Provide the [X, Y] coordinate of the cell's center where the given text is located.  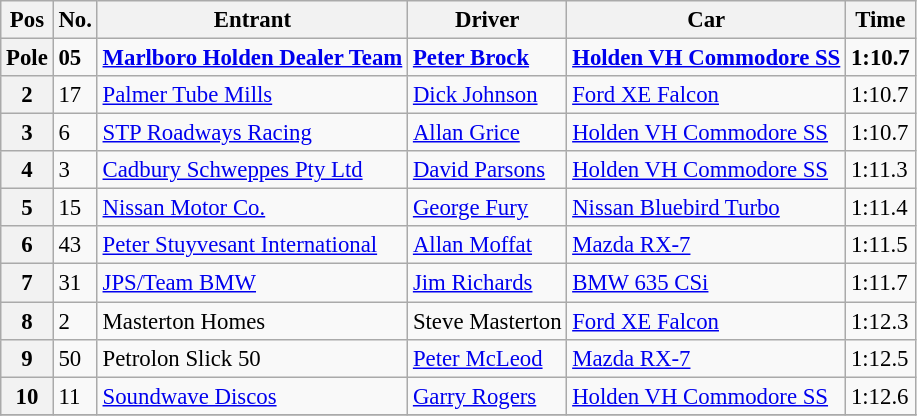
8 [27, 321]
5 [27, 208]
Cadbury Schweppes Pty Ltd [252, 170]
Entrant [252, 20]
Steve Masterton [488, 321]
No. [75, 20]
Masterton Homes [252, 321]
1:11.4 [880, 208]
JPS/Team BMW [252, 283]
Peter Brock [488, 58]
11 [75, 396]
Peter McLeod [488, 358]
50 [75, 358]
Time [880, 20]
Allan Grice [488, 133]
1:11.7 [880, 283]
Pos [27, 20]
BMW 635 CSi [706, 283]
15 [75, 208]
David Parsons [488, 170]
1:11.5 [880, 245]
Peter Stuyvesant International [252, 245]
Marlboro Holden Dealer Team [252, 58]
Nissan Motor Co. [252, 208]
George Fury [488, 208]
Car [706, 20]
43 [75, 245]
STP Roadways Racing [252, 133]
05 [75, 58]
Petrolon Slick 50 [252, 358]
Garry Rogers [488, 396]
10 [27, 396]
Allan Moffat [488, 245]
Driver [488, 20]
17 [75, 95]
Nissan Bluebird Turbo [706, 208]
31 [75, 283]
1:12.6 [880, 396]
Pole [27, 58]
9 [27, 358]
Jim Richards [488, 283]
Soundwave Discos [252, 396]
7 [27, 283]
1:11.3 [880, 170]
Dick Johnson [488, 95]
1:12.5 [880, 358]
4 [27, 170]
Palmer Tube Mills [252, 95]
1:12.3 [880, 321]
